Return [x, y] of the center of cell containing provided text 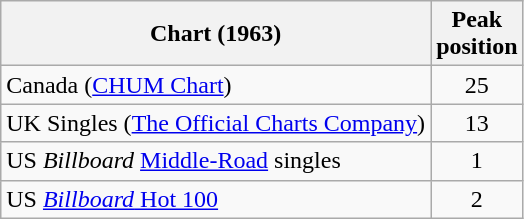
2 [477, 199]
13 [477, 123]
Chart (1963) [216, 34]
UK Singles (The Official Charts Company) [216, 123]
Canada (CHUM Chart) [216, 85]
US Billboard Hot 100 [216, 199]
25 [477, 85]
1 [477, 161]
US Billboard Middle-Road singles [216, 161]
Peakposition [477, 34]
